Provide the (x, y) coordinate of the cell's center where the given text is located.  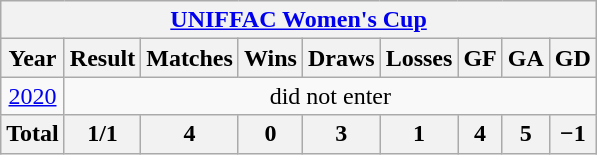
1 (419, 134)
GF (480, 58)
GD (572, 58)
3 (341, 134)
Matches (190, 58)
did not enter (330, 96)
Result (102, 58)
Draws (341, 58)
Wins (270, 58)
Losses (419, 58)
−1 (572, 134)
0 (270, 134)
Year (33, 58)
1/1 (102, 134)
Total (33, 134)
GA (526, 58)
5 (526, 134)
2020 (33, 96)
UNIFFAC Women's Cup (299, 20)
